Find where the given text appears and provide that cell's center as (x, y) coordinate. 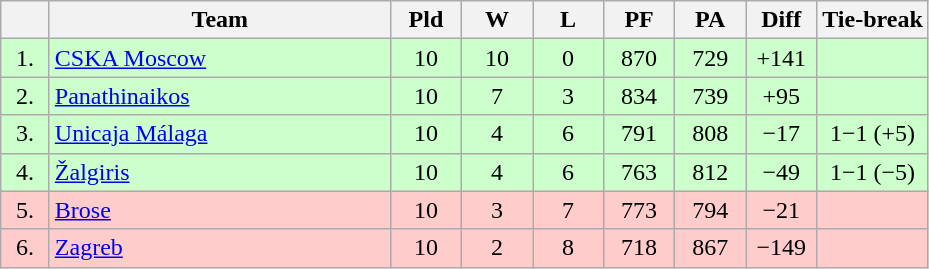
PF (640, 20)
2. (26, 96)
763 (640, 172)
794 (710, 210)
+95 (782, 96)
773 (640, 210)
Panathinaikos (220, 96)
1−1 (+5) (873, 134)
870 (640, 58)
8 (568, 248)
PA (710, 20)
4. (26, 172)
CSKA Moscow (220, 58)
6. (26, 248)
718 (640, 248)
−49 (782, 172)
3. (26, 134)
808 (710, 134)
−21 (782, 210)
−149 (782, 248)
Unicaja Málaga (220, 134)
739 (710, 96)
Team (220, 20)
2 (496, 248)
Žalgiris (220, 172)
1−1 (−5) (873, 172)
L (568, 20)
−17 (782, 134)
Diff (782, 20)
1. (26, 58)
729 (710, 58)
Tie-break (873, 20)
834 (640, 96)
Brose (220, 210)
5. (26, 210)
0 (568, 58)
867 (710, 248)
791 (640, 134)
812 (710, 172)
W (496, 20)
Pld (426, 20)
Zagreb (220, 248)
+141 (782, 58)
